Detect which cell encompasses the target text, then output its [x, y] center coordinate. 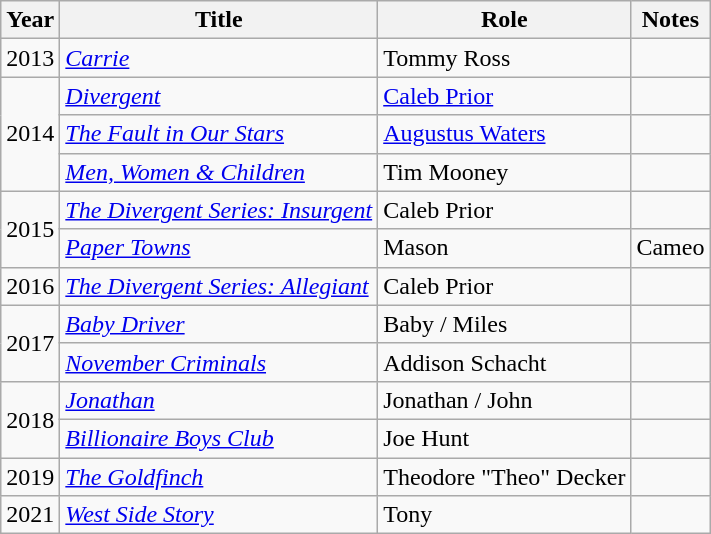
2018 [30, 419]
Theodore "Theo" Decker [504, 477]
The Divergent Series: Allegiant [219, 286]
The Divergent Series: Insurgent [219, 210]
West Side Story [219, 515]
Baby Driver [219, 324]
Paper Towns [219, 248]
Tommy Ross [504, 58]
2017 [30, 343]
2021 [30, 515]
Tim Mooney [504, 172]
2015 [30, 229]
Tony [504, 515]
Mason [504, 248]
Jonathan / John [504, 400]
Jonathan [219, 400]
November Criminals [219, 362]
Addison Schacht [504, 362]
Augustus Waters [504, 134]
The Goldfinch [219, 477]
Carrie [219, 58]
Cameo [670, 248]
2016 [30, 286]
Joe Hunt [504, 438]
Notes [670, 20]
2013 [30, 58]
2014 [30, 134]
2019 [30, 477]
Men, Women & Children [219, 172]
Baby / Miles [504, 324]
Divergent [219, 96]
Year [30, 20]
Billionaire Boys Club [219, 438]
Role [504, 20]
The Fault in Our Stars [219, 134]
Title [219, 20]
